From the cell containing the given text, extract its center point as (X, Y) coordinate. 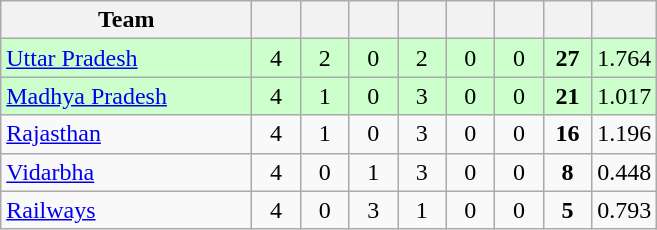
16 (568, 134)
Uttar Pradesh (126, 58)
27 (568, 58)
1.017 (624, 96)
Vidarbha (126, 172)
0.448 (624, 172)
Team (126, 20)
1.764 (624, 58)
5 (568, 210)
21 (568, 96)
1.196 (624, 134)
Madhya Pradesh (126, 96)
8 (568, 172)
Railways (126, 210)
0.793 (624, 210)
Rajasthan (126, 134)
